Search for the cell housing the specified text and yield its [x, y] center coordinate. 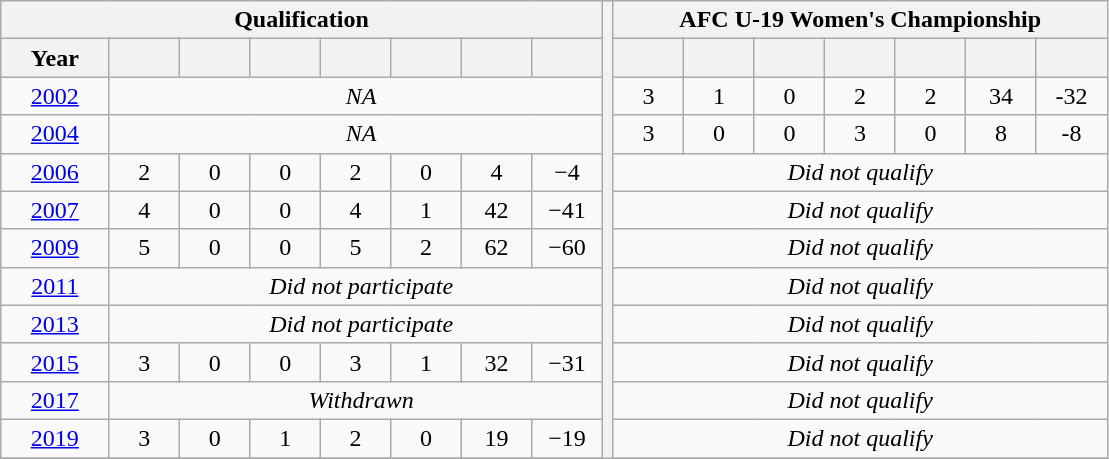
2007 [55, 210]
2019 [55, 438]
−41 [567, 210]
2002 [55, 96]
8 [1001, 134]
2015 [55, 362]
Qualification [302, 20]
2009 [55, 248]
34 [1001, 96]
-8 [1072, 134]
−19 [567, 438]
2013 [55, 324]
19 [496, 438]
−4 [567, 172]
-32 [1072, 96]
Withdrawn [361, 400]
Year [55, 58]
AFC U-19 Women's Championship [860, 20]
2006 [55, 172]
2017 [55, 400]
2004 [55, 134]
−60 [567, 248]
42 [496, 210]
2011 [55, 286]
32 [496, 362]
−31 [567, 362]
62 [496, 248]
